Locate the cell with the specified text and output its (x, y) center coordinate. 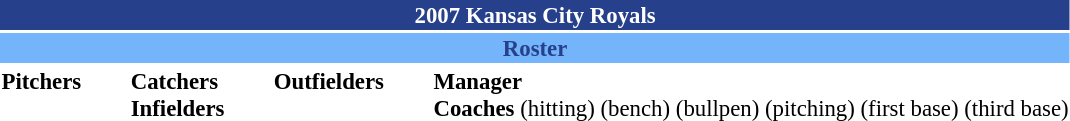
Roster (535, 48)
2007 Kansas City Royals (535, 15)
